Identify which cell holds the provided text, then report its (x, y) central coordinate. 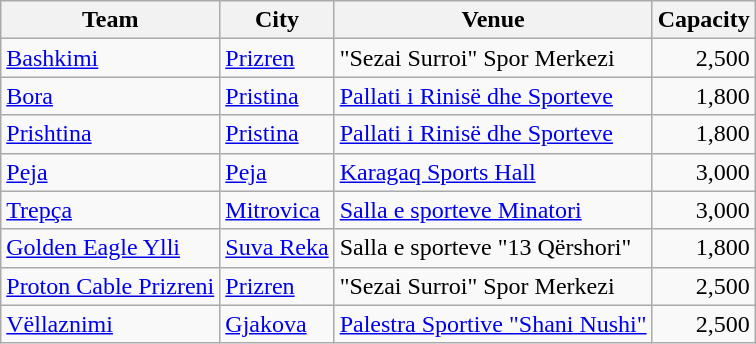
Bora (110, 96)
Gjakova (277, 324)
Suva Reka (277, 248)
City (277, 20)
Venue (493, 20)
Team (110, 20)
Salla e sporteve "13 Qërshori" (493, 248)
Trepça (110, 210)
Bashkimi (110, 58)
Proton Cable Prizreni (110, 286)
Prishtina (110, 134)
Vëllaznimi (110, 324)
Karagaq Sports Hall (493, 172)
Golden Eagle Ylli (110, 248)
Mitrovica (277, 210)
Palestra Sportive "Shani Nushi" (493, 324)
Salla e sporteve Minatori (493, 210)
Capacity (704, 20)
